Determine the (x, y) coordinate at the center of the cell enclosing the given text.  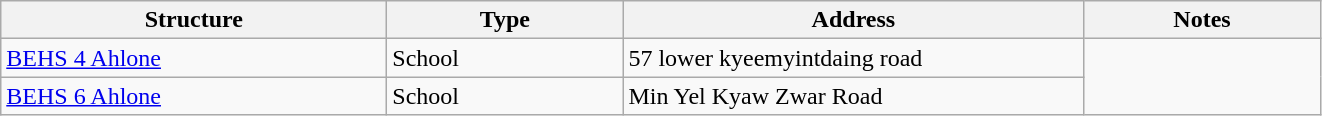
57 lower kyeemyintdaing road (854, 58)
Address (854, 20)
Structure (194, 20)
BEHS 6 Ahlone (194, 96)
Min Yel Kyaw Zwar Road (854, 96)
Notes (1202, 20)
Type (505, 20)
BEHS 4 Ahlone (194, 58)
